From the cell containing the given text, extract its center point as [x, y] coordinate. 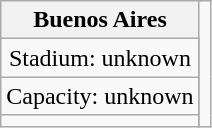
Capacity: unknown [100, 96]
Stadium: unknown [100, 58]
Buenos Aires [100, 20]
